Detect which cell encompasses the target text, then output its [x, y] center coordinate. 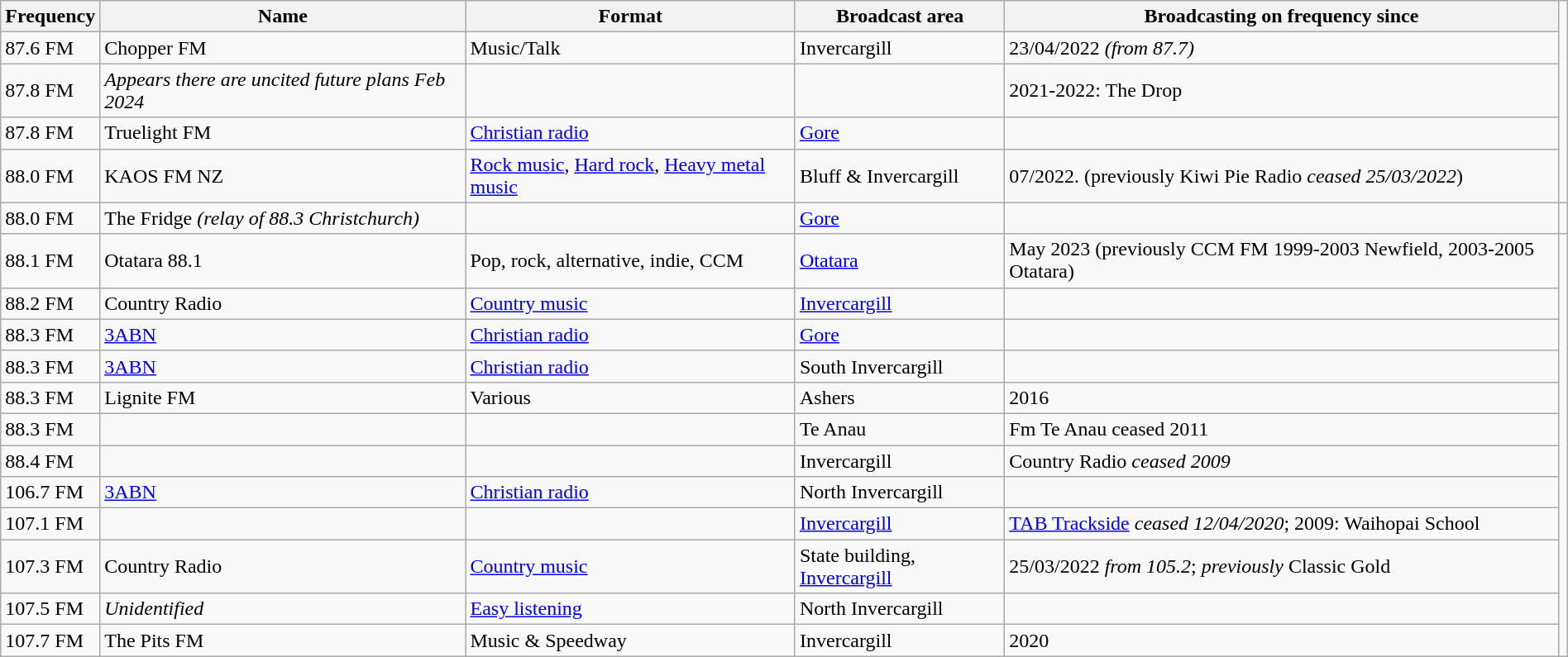
TAB Trackside ceased 12/04/2020; 2009: Waihopai School [1282, 524]
Broadcast area [900, 17]
Appears there are uncited future plans Feb 2024 [283, 91]
07/2022. (previously Kiwi Pie Radio ceased 25/03/2022) [1282, 175]
Easy listening [630, 609]
Music & Speedway [630, 640]
South Invercargill [900, 366]
87.6 FM [50, 48]
The Fridge (relay of 88.3 Christchurch) [283, 218]
Otatara [900, 261]
Various [630, 398]
Chopper FM [283, 48]
107.1 FM [50, 524]
88.1 FM [50, 261]
The Pits FM [283, 640]
25/03/2022 from 105.2; previously Classic Gold [1282, 567]
88.2 FM [50, 303]
Otatara 88.1 [283, 261]
107.7 FM [50, 640]
88.4 FM [50, 460]
Lignite FM [283, 398]
Frequency [50, 17]
KAOS FM NZ [283, 175]
107.5 FM [50, 609]
Format [630, 17]
Rock music, Hard rock, Heavy metal music [630, 175]
Broadcasting on frequency since [1282, 17]
Bluff & Invercargill [900, 175]
106.7 FM [50, 493]
Country Radio ceased 2009 [1282, 460]
Ashers [900, 398]
State building, Invercargill [900, 567]
Music/Talk [630, 48]
Unidentified [283, 609]
Fm Te Anau ceased 2011 [1282, 429]
107.3 FM [50, 567]
May 2023 (previously CCM FM 1999-2003 Newfield, 2003-2005 Otatara) [1282, 261]
23/04/2022 (from 87.7) [1282, 48]
Te Anau [900, 429]
Pop, rock, alternative, indie, CCM [630, 261]
Name [283, 17]
2020 [1282, 640]
Truelight FM [283, 133]
2016 [1282, 398]
2021-2022: The Drop [1282, 91]
